Capture the cell that displays the provided text and extract its (X, Y) central coordinate. 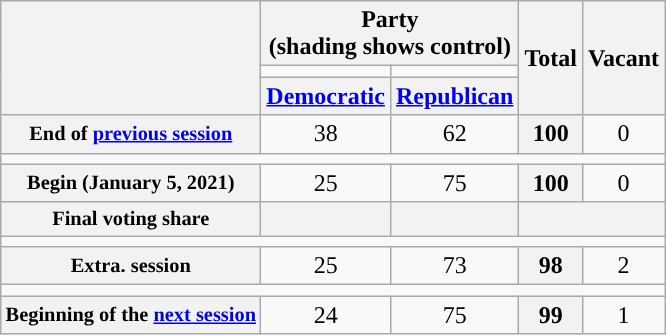
Vacant (623, 58)
Extra. session (131, 266)
24 (326, 315)
Democratic (326, 96)
99 (551, 315)
62 (454, 134)
73 (454, 266)
38 (326, 134)
Republican (454, 96)
Party(shading shows control) (390, 34)
98 (551, 266)
1 (623, 315)
2 (623, 266)
End of previous session (131, 134)
Final voting share (131, 219)
Beginning of the next session (131, 315)
Begin (January 5, 2021) (131, 183)
Total (551, 58)
